Identify which cell holds the provided text, then report its [x, y] central coordinate. 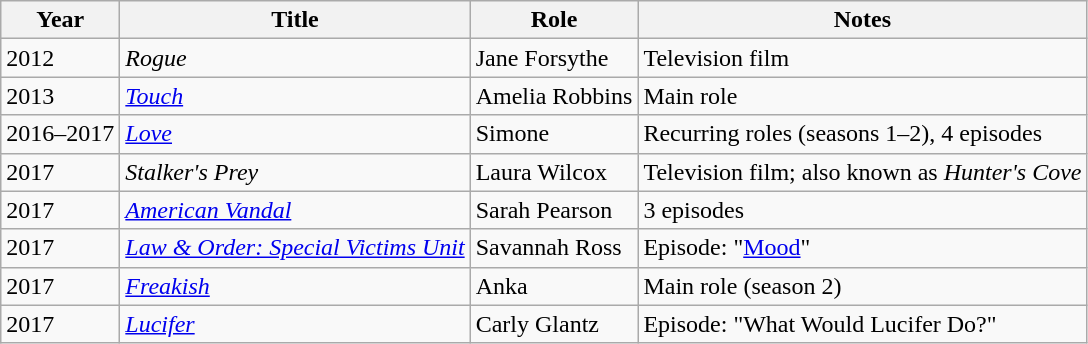
Role [554, 20]
Episode: "What Would Lucifer Do?" [862, 324]
Anka [554, 286]
Touch [295, 96]
Savannah Ross [554, 248]
Television film; also known as Hunter's Cove [862, 172]
Main role [862, 96]
Lucifer [295, 324]
Sarah Pearson [554, 210]
Television film [862, 58]
2016–2017 [60, 134]
Carly Glantz [554, 324]
2012 [60, 58]
Title [295, 20]
Year [60, 20]
American Vandal [295, 210]
Freakish [295, 286]
Laura Wilcox [554, 172]
Love [295, 134]
Recurring roles (seasons 1–2), 4 episodes [862, 134]
3 episodes [862, 210]
Law & Order: Special Victims Unit [295, 248]
Rogue [295, 58]
Notes [862, 20]
Jane Forsythe [554, 58]
Simone [554, 134]
2013 [60, 96]
Amelia Robbins [554, 96]
Main role (season 2) [862, 286]
Stalker's Prey [295, 172]
Episode: "Mood" [862, 248]
